Locate the cell with the specified text and output its (x, y) center coordinate. 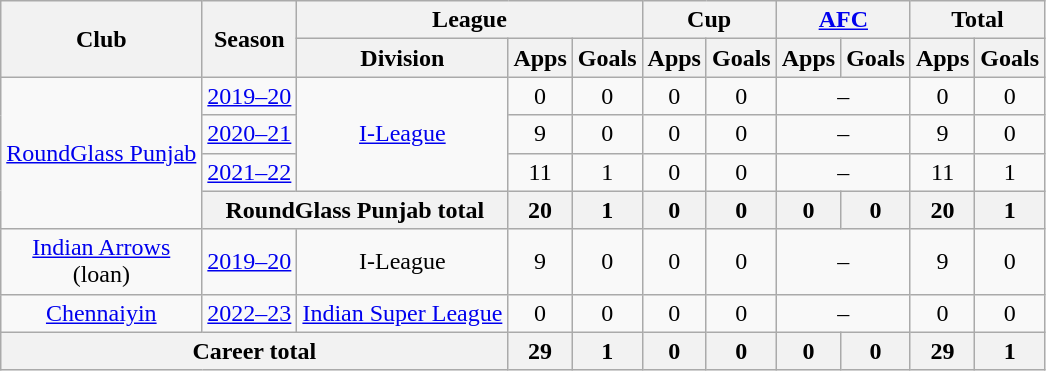
Chennaiyin (102, 313)
AFC (843, 20)
Indian Arrows (loan) (102, 262)
Season (250, 39)
RoundGlass Punjab (102, 153)
RoundGlass Punjab total (355, 210)
2021–22 (250, 172)
2020–21 (250, 134)
Cup (709, 20)
League (470, 20)
Indian Super League (402, 313)
2022–23 (250, 313)
Division (402, 58)
Career total (254, 351)
Club (102, 39)
Total (977, 20)
